Provide the [X, Y] coordinate of the cell's center where the given text is located.  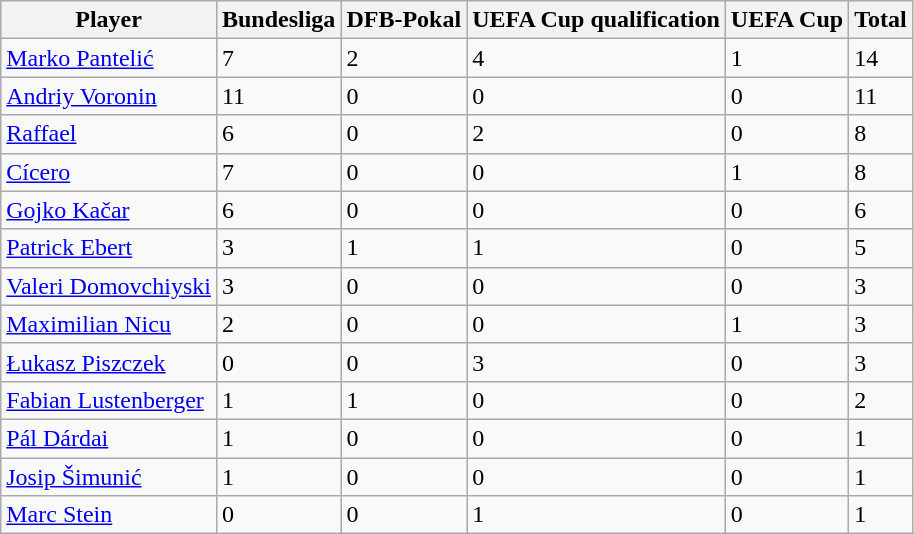
Marc Stein [109, 515]
Cícero [109, 172]
UEFA Cup qualification [596, 20]
Maximilian Nicu [109, 324]
Marko Pantelić [109, 58]
UEFA Cup [786, 20]
Player [109, 20]
DFB-Pokal [404, 20]
Patrick Ebert [109, 248]
Fabian Lustenberger [109, 400]
Gojko Kačar [109, 210]
Łukasz Piszczek [109, 362]
Total [881, 20]
Raffael [109, 134]
Andriy Voronin [109, 96]
Pál Dárdai [109, 438]
5 [881, 248]
Josip Šimunić [109, 477]
Bundesliga [278, 20]
14 [881, 58]
4 [596, 58]
Valeri Domovchiyski [109, 286]
